Return [X, Y] of the center of cell containing provided text 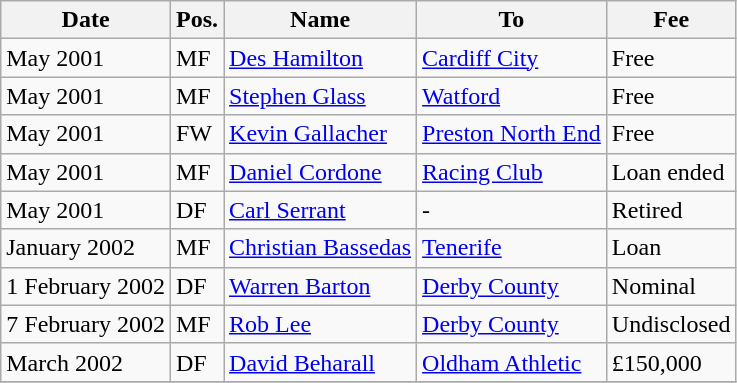
January 2002 [86, 248]
Pos. [196, 20]
Stephen Glass [320, 96]
Loan ended [671, 172]
Undisclosed [671, 324]
Daniel Cordone [320, 172]
Christian Bassedas [320, 248]
FW [196, 134]
1 February 2002 [86, 286]
Date [86, 20]
Des Hamilton [320, 58]
Warren Barton [320, 286]
£150,000 [671, 362]
March 2002 [86, 362]
Fee [671, 20]
Tenerife [512, 248]
7 February 2002 [86, 324]
Watford [512, 96]
Racing Club [512, 172]
Rob Lee [320, 324]
- [512, 210]
Nominal [671, 286]
Carl Serrant [320, 210]
David Beharall [320, 362]
Preston North End [512, 134]
To [512, 20]
Retired [671, 210]
Cardiff City [512, 58]
Oldham Athletic [512, 362]
Loan [671, 248]
Name [320, 20]
Kevin Gallacher [320, 134]
